Extract the (X, Y) coordinate from the center of the cell holding the provided text.  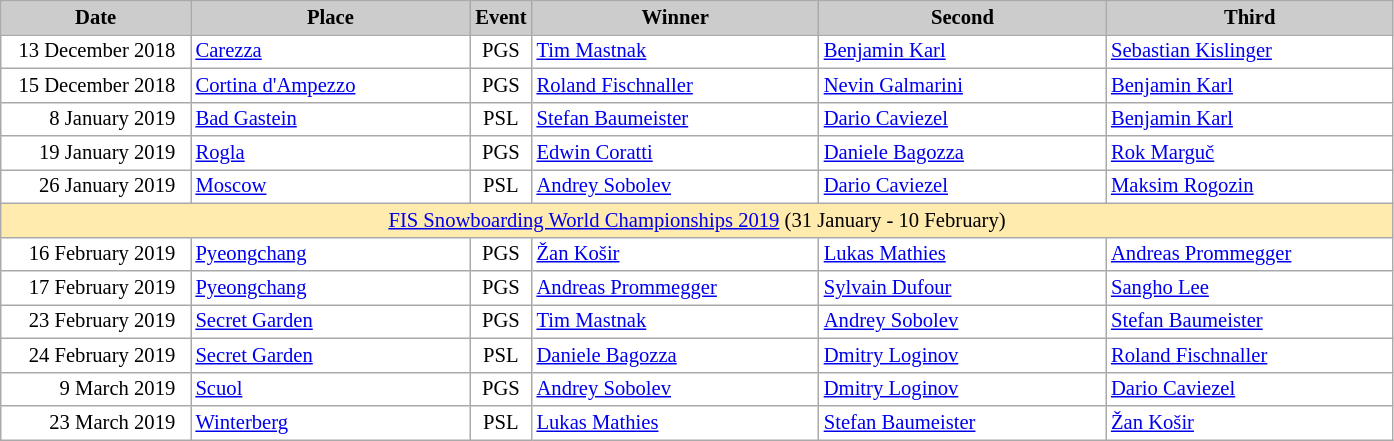
Cortina d'Ampezzo (330, 85)
17 February 2019 (96, 287)
Second (962, 17)
Rok Marguč (1250, 153)
26 January 2019 (96, 186)
Place (330, 17)
23 March 2019 (96, 423)
Moscow (330, 186)
Edwin Coratti (676, 153)
Winterberg (330, 423)
Event (500, 17)
Sangho Lee (1250, 287)
19 January 2019 (96, 153)
Sebastian Kislinger (1250, 51)
Scuol (330, 389)
8 January 2019 (96, 119)
16 February 2019 (96, 254)
Sylvain Dufour (962, 287)
13 December 2018 (96, 51)
23 February 2019 (96, 321)
Rogla (330, 153)
FIS Snowboarding World Championships 2019 (31 January - 10 February) (698, 220)
Winner (676, 17)
Carezza (330, 51)
Bad Gastein (330, 119)
Date (96, 17)
Third (1250, 17)
15 December 2018 (96, 85)
9 March 2019 (96, 389)
Maksim Rogozin (1250, 186)
Nevin Galmarini (962, 85)
24 February 2019 (96, 355)
